Pinpoint the cell where the given text exists, returning its [X, Y] midpoint coordinate. 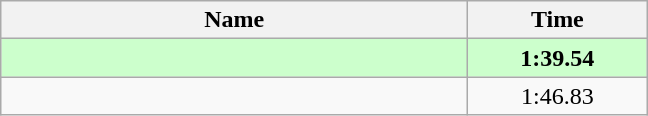
Time [558, 20]
1:46.83 [558, 96]
1:39.54 [558, 58]
Name [234, 20]
